Extract the (X, Y) coordinate from the center of the cell holding the provided text.  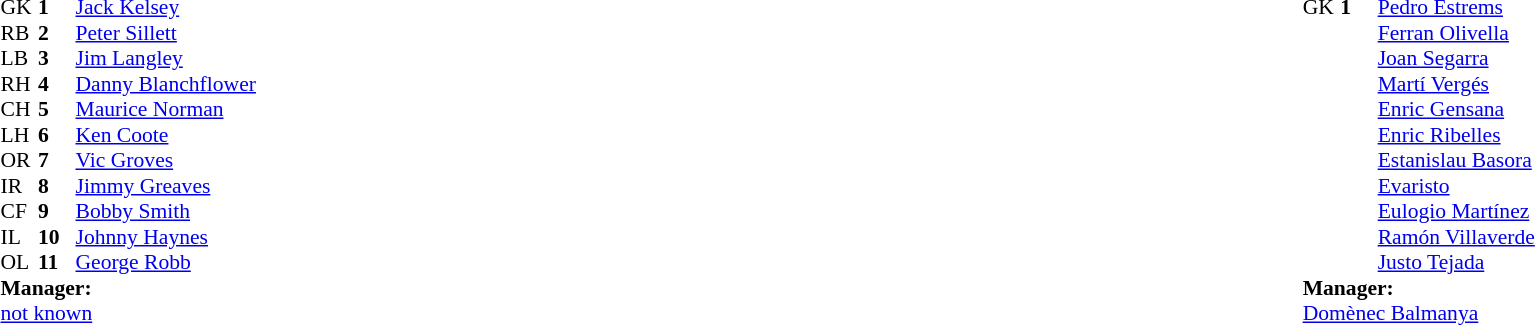
Martí Vergés (1456, 84)
Justo Tejada (1456, 263)
Ken Coote (166, 135)
4 (57, 84)
Johnny Haynes (166, 237)
8 (57, 186)
RB (19, 33)
Enric Ribelles (1456, 135)
Ramón Villaverde (1456, 237)
3 (57, 59)
Danny Blanchflower (166, 84)
Evaristo (1456, 186)
OL (19, 263)
Maurice Norman (166, 109)
LH (19, 135)
Ferran Olivella (1456, 33)
RH (19, 84)
11 (57, 263)
Jim Langley (166, 59)
LB (19, 59)
Eulogio Martínez (1456, 211)
Bobby Smith (166, 211)
George Robb (166, 263)
7 (57, 161)
Estanislau Basora (1456, 161)
Vic Groves (166, 161)
CF (19, 211)
2 (57, 33)
5 (57, 109)
OR (19, 161)
Joan Segarra (1456, 59)
CH (19, 109)
IL (19, 237)
IR (19, 186)
9 (57, 211)
Enric Gensana (1456, 109)
6 (57, 135)
10 (57, 237)
Jimmy Greaves (166, 186)
Peter Sillett (166, 33)
